Detect which cell encompasses the target text, then output its (x, y) center coordinate. 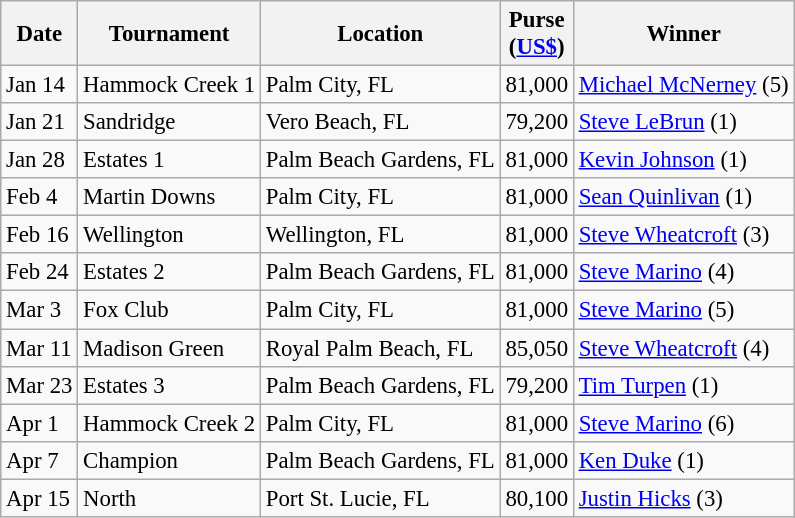
Hammock Creek 1 (170, 85)
Madison Green (170, 348)
Steve Marino (4) (684, 273)
Tournament (170, 34)
Jan 21 (40, 122)
Fox Club (170, 310)
Steve Wheatcroft (3) (684, 235)
Royal Palm Beach, FL (380, 348)
Vero Beach, FL (380, 122)
North (170, 498)
Apr 15 (40, 498)
Feb 4 (40, 197)
Port St. Lucie, FL (380, 498)
Location (380, 34)
Steve Marino (5) (684, 310)
Date (40, 34)
Michael McNerney (5) (684, 85)
Martin Downs (170, 197)
Ken Duke (1) (684, 460)
Kevin Johnson (1) (684, 160)
Apr 1 (40, 423)
Feb 24 (40, 273)
80,100 (536, 498)
Apr 7 (40, 460)
Steve LeBrun (1) (684, 122)
Estates 3 (170, 385)
Estates 2 (170, 273)
Champion (170, 460)
Mar 3 (40, 310)
Sandridge (170, 122)
Sean Quinlivan (1) (684, 197)
Tim Turpen (1) (684, 385)
Estates 1 (170, 160)
Jan 14 (40, 85)
Wellington (170, 235)
Wellington, FL (380, 235)
Justin Hicks (3) (684, 498)
Feb 16 (40, 235)
Mar 11 (40, 348)
Hammock Creek 2 (170, 423)
Purse(US$) (536, 34)
Jan 28 (40, 160)
Steve Marino (6) (684, 423)
Winner (684, 34)
Mar 23 (40, 385)
85,050 (536, 348)
Steve Wheatcroft (4) (684, 348)
